From the cell containing the given text, extract its center point as [x, y] coordinate. 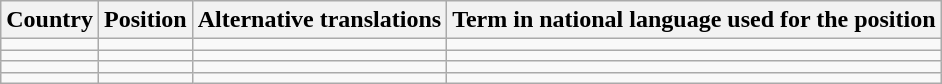
Term in national language used for the position [694, 20]
Alternative translations [319, 20]
Country [50, 20]
Position [145, 20]
